Pinpoint the cell where the given text exists, returning its (X, Y) midpoint coordinate. 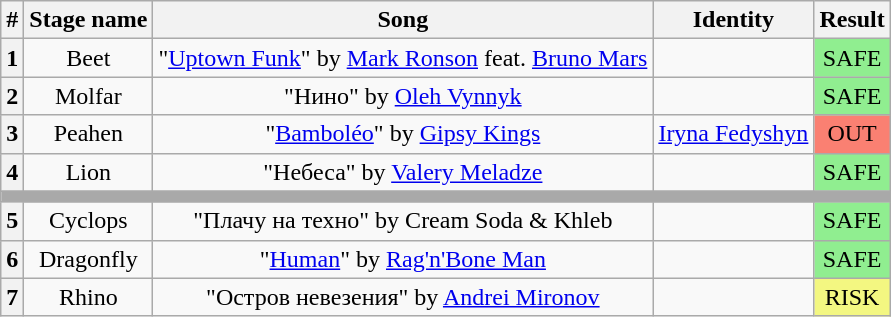
Rhino (88, 297)
Result (852, 20)
Molfar (88, 96)
"Bamboléo" by Gipsy Kings (403, 134)
"Нино" by Oleh Vynnyk (403, 96)
Beet (88, 58)
6 (12, 259)
Identity (734, 20)
Dragonfly (88, 259)
"Остров невезения" by Andrei Mironov (403, 297)
OUT (852, 134)
# (12, 20)
"Human" by Rag'n'Bone Man (403, 259)
5 (12, 221)
Song (403, 20)
Cyclops (88, 221)
"Uptown Funk" by Mark Ronson feat. Bruno Mars (403, 58)
Stage name (88, 20)
7 (12, 297)
"Плачу на техно" by Cream Soda & Khleb (403, 221)
2 (12, 96)
4 (12, 172)
Peahen (88, 134)
Iryna Fedyshyn (734, 134)
3 (12, 134)
RISK (852, 297)
1 (12, 58)
"Небеса" by Valery Meladze (403, 172)
Lion (88, 172)
